From the cell containing the given text, extract its center point as (x, y) coordinate. 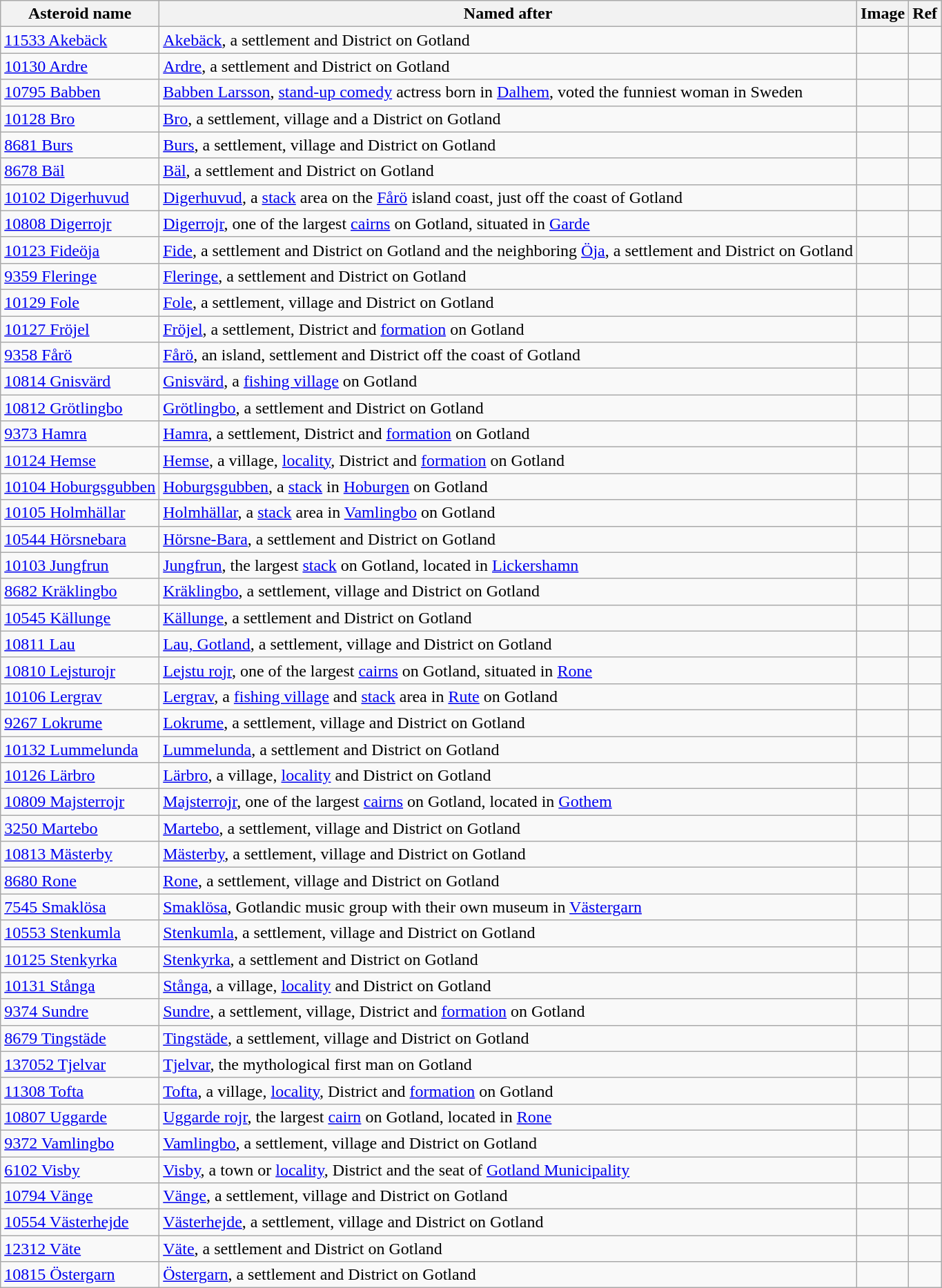
Martebo, a settlement, village and District on Gotland (508, 828)
10809 Majsterrojr (80, 802)
10808 Digerrojr (80, 224)
Tjelvar, the mythological first man on Gotland (508, 1064)
Mästerby, a settlement, village and District on Gotland (508, 855)
Rone, a settlement, village and District on Gotland (508, 881)
Fide, a settlement and District on Gotland and the neighboring Öja, a settlement and District on Gotland (508, 250)
10795 Babben (80, 92)
Holmhällar, a stack area in Vamlingbo on Gotland (508, 513)
Grötlingbo, a settlement and District on Gotland (508, 408)
11533 Akebäck (80, 40)
Fröjel, a settlement, District and formation on Gotland (508, 329)
Ref (925, 14)
10554 Västerhejde (80, 1222)
10126 Lärbro (80, 776)
10106 Lergrav (80, 696)
Sundre, a settlement, village, District and formation on Gotland (508, 1012)
Ardre, a settlement and District on Gotland (508, 66)
Image (883, 14)
9359 Fleringe (80, 276)
10123 Fideöja (80, 250)
Västerhejde, a settlement, village and District on Gotland (508, 1222)
8678 Bäl (80, 171)
10132 Lummelunda (80, 749)
10814 Gnisvärd (80, 382)
Smaklösa, Gotlandic music group with their own museum in Västergarn (508, 907)
10813 Mästerby (80, 855)
9373 Hamra (80, 434)
Källunge, a settlement and District on Gotland (508, 618)
Burs, a settlement, village and District on Gotland (508, 145)
10128 Bro (80, 119)
Hoburgsgubben, a stack in Hoburgen on Gotland (508, 487)
Babben Larsson, stand-up comedy actress born in Dalhem, voted the funniest woman in Sweden (508, 92)
Fole, a settlement, village and District on Gotland (508, 302)
Majsterrojr, one of the largest cairns on Gotland, located in Gothem (508, 802)
Hamra, a settlement, District and formation on Gotland (508, 434)
Östergarn, a settlement and District on Gotland (508, 1275)
11308 Tofta (80, 1091)
Hörsne-Bara, a settlement and District on Gotland (508, 539)
8679 Tingstäde (80, 1038)
Akebäck, a settlement and District on Gotland (508, 40)
10103 Jungfrun (80, 565)
Jungfrun, the largest stack on Gotland, located in Lickershamn (508, 565)
10553 Stenkumla (80, 933)
10544 Hörsnebara (80, 539)
10810 Lejsturojr (80, 670)
Visby, a town or locality, District and the seat of Gotland Municipality (508, 1170)
Fleringe, a settlement and District on Gotland (508, 276)
8682 Kräklingbo (80, 592)
10545 Källunge (80, 618)
10812 Grötlingbo (80, 408)
10104 Hoburgsgubben (80, 487)
10794 Vänge (80, 1196)
10815 Östergarn (80, 1275)
10129 Fole (80, 302)
Named after (508, 14)
10811 Lau (80, 644)
137052 Tjelvar (80, 1064)
10105 Holmhällar (80, 513)
Lummelunda, a settlement and District on Gotland (508, 749)
Digerrojr, one of the largest cairns on Gotland, situated in Garde (508, 224)
Vamlingbo, a settlement, village and District on Gotland (508, 1143)
9267 Lokrume (80, 723)
Hemse, a village, locality, District and formation on Gotland (508, 460)
10127 Fröjel (80, 329)
6102 Visby (80, 1170)
10130 Ardre (80, 66)
8681 Burs (80, 145)
Väte, a settlement and District on Gotland (508, 1249)
9372 Vamlingbo (80, 1143)
Lärbro, a village, locality and District on Gotland (508, 776)
Asteroid name (80, 14)
10807 Uggarde (80, 1117)
Bäl, a settlement and District on Gotland (508, 171)
3250 Martebo (80, 828)
Kräklingbo, a settlement, village and District on Gotland (508, 592)
Digerhuvud, a stack area on the Fårö island coast, just off the coast of Gotland (508, 197)
7545 Smaklösa (80, 907)
Stånga, a village, locality and District on Gotland (508, 986)
12312 Väte (80, 1249)
Tofta, a village, locality, District and formation on Gotland (508, 1091)
Tingstäde, a settlement, village and District on Gotland (508, 1038)
9358 Fårö (80, 355)
Lokrume, a settlement, village and District on Gotland (508, 723)
Uggarde rojr, the largest cairn on Gotland, located in Rone (508, 1117)
Stenkumla, a settlement, village and District on Gotland (508, 933)
Vänge, a settlement, village and District on Gotland (508, 1196)
10125 Stenkyrka (80, 959)
Stenkyrka, a settlement and District on Gotland (508, 959)
Fårö, an island, settlement and District off the coast of Gotland (508, 355)
10102 Digerhuvud (80, 197)
Lau, Gotland, a settlement, village and District on Gotland (508, 644)
Gnisvärd, a fishing village on Gotland (508, 382)
10124 Hemse (80, 460)
10131 Stånga (80, 986)
8680 Rone (80, 881)
Lejstu rojr, one of the largest cairns on Gotland, situated in Rone (508, 670)
Lergrav, a fishing village and stack area in Rute on Gotland (508, 696)
9374 Sundre (80, 1012)
Bro, a settlement, village and a District on Gotland (508, 119)
